Scan for the cell matching the given text and deliver its (x, y) coordinate at center. 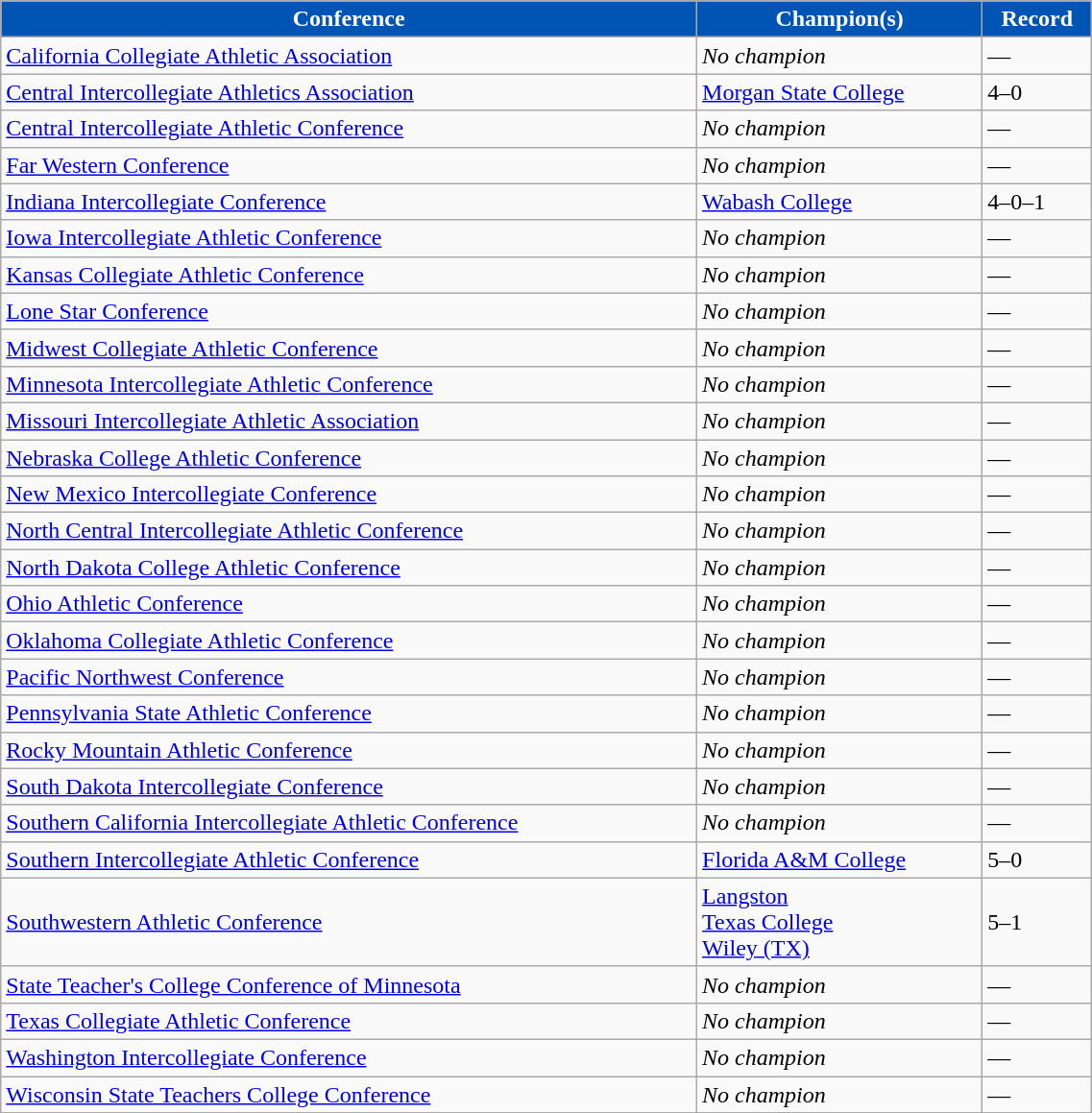
Southern Intercollegiate Athletic Conference (350, 859)
Wisconsin State Teachers College Conference (350, 1094)
Wabash College (839, 202)
4–0–1 (1037, 202)
Champion(s) (839, 19)
Far Western Conference (350, 165)
Southwestern Athletic Conference (350, 922)
South Dakota Intercollegiate Conference (350, 786)
Morgan State College (839, 92)
Indiana Intercollegiate Conference (350, 202)
5–0 (1037, 859)
Kansas Collegiate Athletic Conference (350, 275)
5–1 (1037, 922)
North Central Intercollegiate Athletic Conference (350, 531)
Central Intercollegiate Athletics Association (350, 92)
North Dakota College Athletic Conference (350, 568)
Midwest Collegiate Athletic Conference (350, 348)
Southern California Intercollegiate Athletic Conference (350, 823)
New Mexico Intercollegiate Conference (350, 495)
Oklahoma Collegiate Athletic Conference (350, 641)
Pennsylvania State Athletic Conference (350, 714)
Lone Star Conference (350, 311)
California Collegiate Athletic Association (350, 56)
Rocky Mountain Athletic Conference (350, 750)
Pacific Northwest Conference (350, 677)
Conference (350, 19)
LangstonTexas CollegeWiley (TX) (839, 922)
4–0 (1037, 92)
Florida A&M College (839, 859)
Texas Collegiate Athletic Conference (350, 1021)
Central Intercollegiate Athletic Conference (350, 129)
Washington Intercollegiate Conference (350, 1057)
Iowa Intercollegiate Athletic Conference (350, 238)
Nebraska College Athletic Conference (350, 458)
Missouri Intercollegiate Athletic Association (350, 421)
Record (1037, 19)
Ohio Athletic Conference (350, 604)
Minnesota Intercollegiate Athletic Conference (350, 384)
State Teacher's College Conference of Minnesota (350, 984)
